For the text-containing cell, return its midpoint in [X, Y] coordinate format. 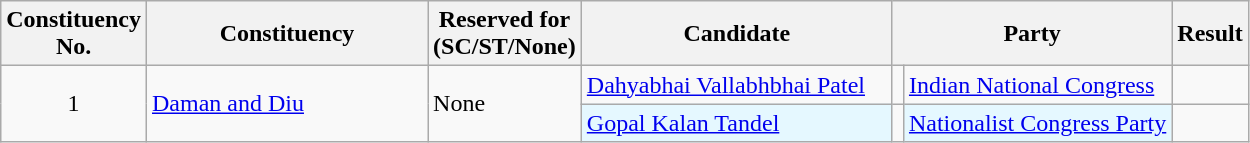
Gopal Kalan Tandel [736, 123]
Constituency [286, 34]
Result [1210, 34]
Indian National Congress [1037, 85]
1 [74, 104]
Reserved for(SC/ST/None) [505, 34]
Constituency No. [74, 34]
Party [1032, 34]
None [505, 104]
Dahyabhai Vallabhbhai Patel [736, 85]
Daman and Diu [286, 104]
Nationalist Congress Party [1037, 123]
Candidate [736, 34]
